Identify which cell holds the provided text, then report its [x, y] central coordinate. 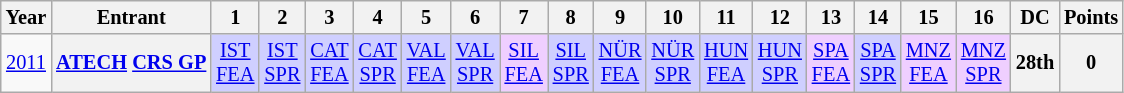
NÜRSPR [672, 63]
5 [426, 17]
15 [928, 17]
MNZFEA [928, 63]
ATECH CRS GP [131, 63]
VALFEA [426, 63]
ISTFEA [235, 63]
CATFEA [329, 63]
4 [378, 17]
3 [329, 17]
CATSPR [378, 63]
SILSPR [571, 63]
MNZSPR [984, 63]
HUNSPR [780, 63]
12 [780, 17]
13 [831, 17]
1 [235, 17]
14 [878, 17]
SILFEA [524, 63]
Points [1091, 17]
Year [26, 17]
7 [524, 17]
16 [984, 17]
DC [1035, 17]
2 [282, 17]
11 [726, 17]
SPASPR [878, 63]
2011 [26, 63]
ISTSPR [282, 63]
28th [1035, 63]
HUNFEA [726, 63]
SPAFEA [831, 63]
6 [476, 17]
0 [1091, 63]
Entrant [131, 17]
NÜRFEA [620, 63]
9 [620, 17]
8 [571, 17]
VALSPR [476, 63]
10 [672, 17]
